For the text-containing cell, return its midpoint in [X, Y] coordinate format. 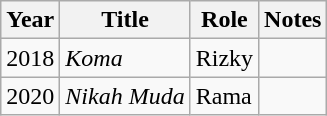
Rama [224, 96]
Year [30, 20]
Title [125, 20]
Rizky [224, 58]
2020 [30, 96]
2018 [30, 58]
Role [224, 20]
Koma [125, 58]
Nikah Muda [125, 96]
Notes [293, 20]
